Extract the (x, y) coordinate from the center of the cell holding the provided text.  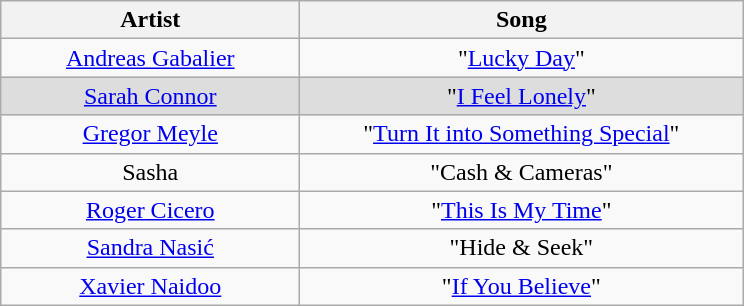
Song (522, 20)
"I Feel Lonely" (522, 96)
"If You Believe" (522, 286)
Andreas Gabalier (150, 58)
"Hide & Seek" (522, 248)
"Lucky Day" (522, 58)
Roger Cicero (150, 210)
Xavier Naidoo (150, 286)
Sarah Connor (150, 96)
"This Is My Time" (522, 210)
Sasha (150, 172)
Artist (150, 20)
Sandra Nasić (150, 248)
"Turn It into Something Special" (522, 134)
Gregor Meyle (150, 134)
"Cash & Cameras" (522, 172)
